Provide the [x, y] coordinate of the cell's center where the given text is located.  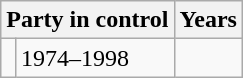
Party in control [88, 20]
1974–1998 [94, 58]
Years [208, 20]
